Capture the cell that displays the provided text and extract its [x, y] central coordinate. 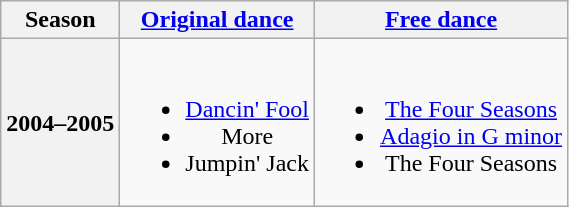
The Four Seasons Adagio in G minor The Four Seasons [442, 122]
Dancin' FoolMoreJumpin' Jack [218, 122]
Season [60, 20]
Free dance [442, 20]
Original dance [218, 20]
2004–2005 [60, 122]
